Extract the (x, y) coordinate from the center of the cell holding the provided text.  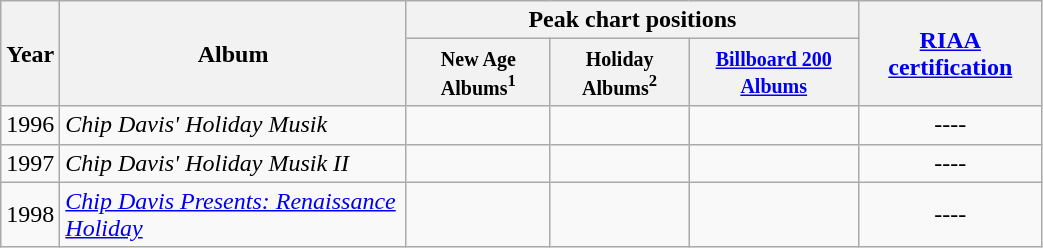
Chip Davis' Holiday Musik (234, 125)
Billboard 200 Albums (774, 72)
Chip Davis Presents: Renaissance Holiday (234, 214)
Album (234, 54)
Year (30, 54)
Peak chart positions (632, 20)
Chip Davis' Holiday Musik II (234, 163)
New Age Albums1 (478, 72)
Holiday Albums2 (620, 72)
1998 (30, 214)
RIAA certification (950, 54)
1997 (30, 163)
1996 (30, 125)
